Search for the cell housing the specified text and yield its (x, y) center coordinate. 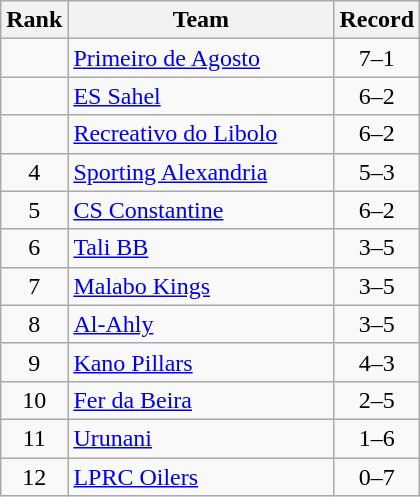
5–3 (377, 172)
7–1 (377, 58)
LPRC Oilers (201, 477)
Tali BB (201, 248)
4–3 (377, 362)
11 (34, 438)
CS Constantine (201, 210)
Sporting Alexandria (201, 172)
Urunani (201, 438)
1–6 (377, 438)
Malabo Kings (201, 286)
6 (34, 248)
12 (34, 477)
10 (34, 400)
Record (377, 20)
Team (201, 20)
Primeiro de Agosto (201, 58)
9 (34, 362)
2–5 (377, 400)
Fer da Beira (201, 400)
Recreativo do Libolo (201, 134)
5 (34, 210)
8 (34, 324)
0–7 (377, 477)
7 (34, 286)
Al-Ahly (201, 324)
ES Sahel (201, 96)
Rank (34, 20)
4 (34, 172)
Kano Pillars (201, 362)
